Capture the cell that displays the provided text and extract its [x, y] central coordinate. 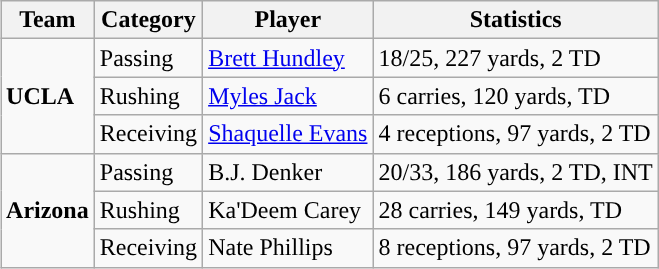
Statistics [516, 20]
Ka'Deem Carey [288, 210]
Myles Jack [288, 96]
28 carries, 149 yards, TD [516, 210]
18/25, 227 yards, 2 TD [516, 58]
B.J. Denker [288, 172]
UCLA [48, 96]
Player [288, 20]
4 receptions, 97 yards, 2 TD [516, 134]
Team [48, 20]
Brett Hundley [288, 58]
Category [148, 20]
8 receptions, 97 yards, 2 TD [516, 248]
Nate Phillips [288, 248]
Shaquelle Evans [288, 134]
Arizona [48, 210]
6 carries, 120 yards, TD [516, 96]
20/33, 186 yards, 2 TD, INT [516, 172]
